Output the (X, Y) coordinate of the center of the cell containing the given text.  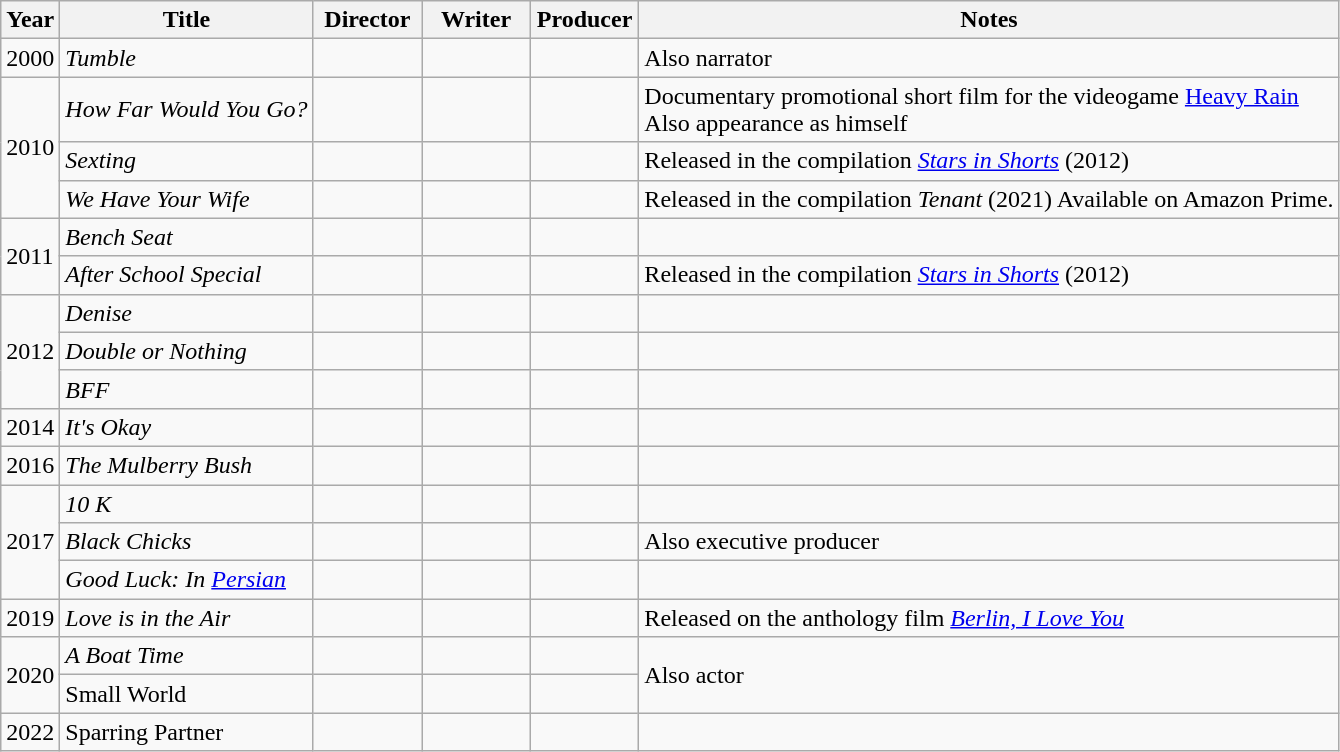
Small World (186, 694)
Tumble (186, 58)
Bench Seat (186, 237)
Producer (584, 20)
Released in the compilation Tenant (2021) Available on Amazon Prime. (989, 199)
Double or Nothing (186, 351)
Denise (186, 313)
Year (30, 20)
The Mulberry Bush (186, 465)
How Far Would You Go? (186, 110)
After School Special (186, 275)
2000 (30, 58)
A Boat Time (186, 656)
Also actor (989, 675)
10 K (186, 503)
Also narrator (989, 58)
Sexting (186, 161)
It's Okay (186, 427)
2012 (30, 351)
2022 (30, 732)
2011 (30, 256)
2016 (30, 465)
We Have Your Wife (186, 199)
2014 (30, 427)
2019 (30, 618)
Good Luck: In Persian (186, 580)
Love is in the Air (186, 618)
Also executive producer (989, 542)
2017 (30, 541)
Director (368, 20)
Title (186, 20)
Sparring Partner (186, 732)
Notes (989, 20)
Writer (476, 20)
Documentary promotional short film for the videogame Heavy RainAlso appearance as himself (989, 110)
Black Chicks (186, 542)
Released on the anthology film Berlin, I Love You (989, 618)
2020 (30, 675)
BFF (186, 389)
2010 (30, 148)
